Identify which cell holds the provided text, then report its (X, Y) central coordinate. 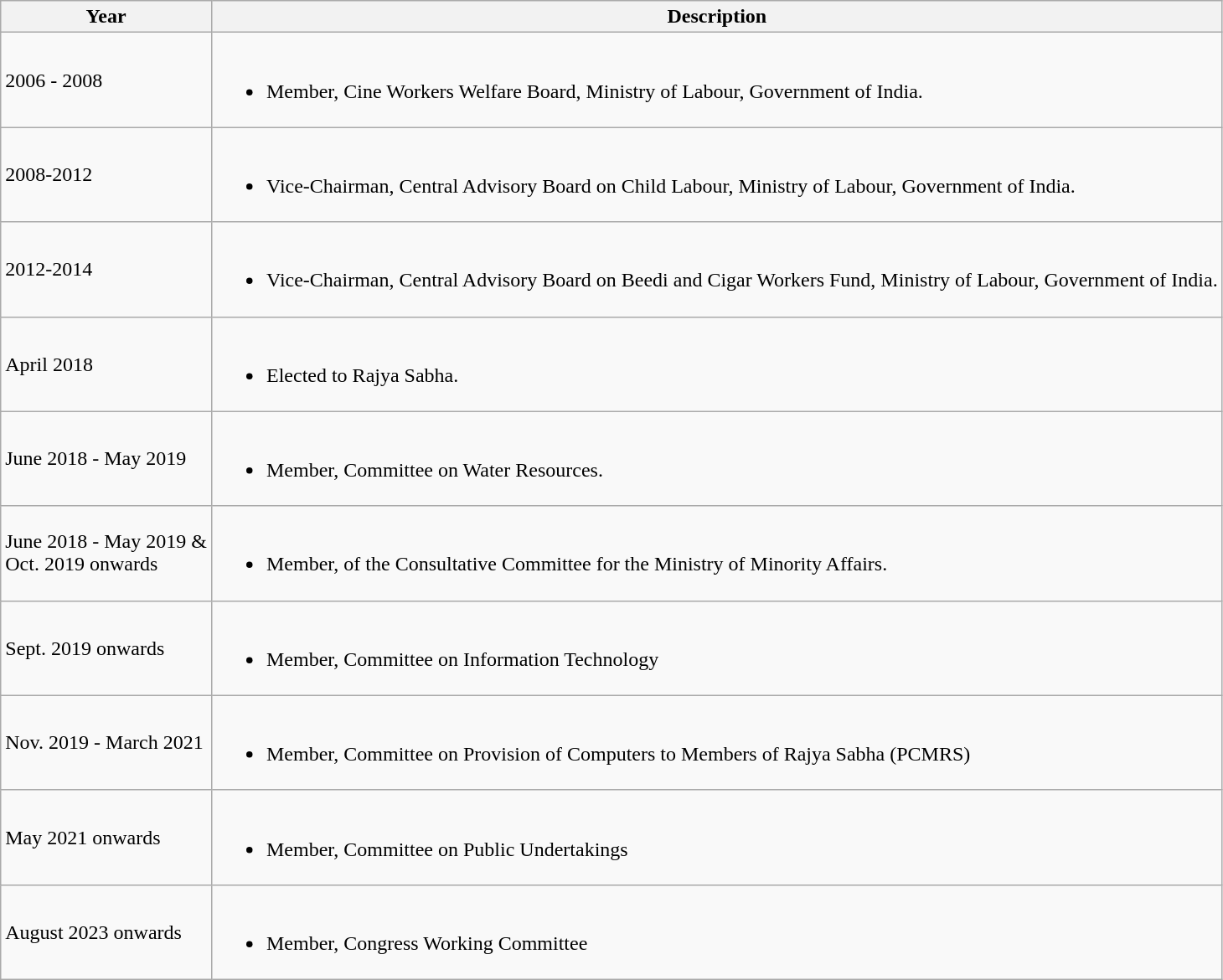
Member, of the Consultative Committee for the Ministry of Minority Affairs. (717, 553)
Member, Congress Working Committee (717, 931)
May 2021 onwards (106, 838)
June 2018 - May 2019 &Oct. 2019 onwards (106, 553)
Elected to Rajya Sabha. (717, 364)
2006 - 2008 (106, 80)
Sept. 2019 onwards (106, 648)
Nov. 2019 - March 2021 (106, 742)
2008-2012 (106, 174)
June 2018 - May 2019 (106, 459)
Member, Committee on Water Resources. (717, 459)
Vice-Chairman, Central Advisory Board on Child Labour, Ministry of Labour, Government of India. (717, 174)
Member, Committee on Public Undertakings (717, 838)
August 2023 onwards (106, 931)
Description (717, 17)
April 2018 (106, 364)
Member, Committee on Information Technology (717, 648)
2012-2014 (106, 270)
Member, Cine Workers Welfare Board, Ministry of Labour, Government of India. (717, 80)
Vice-Chairman, Central Advisory Board on Beedi and Cigar Workers Fund, Ministry of Labour, Government of India. (717, 270)
Member, Committee on Provision of Computers to Members of Rajya Sabha (PCMRS) (717, 742)
Year (106, 17)
